Pinpoint the cell where the given text exists, returning its [X, Y] midpoint coordinate. 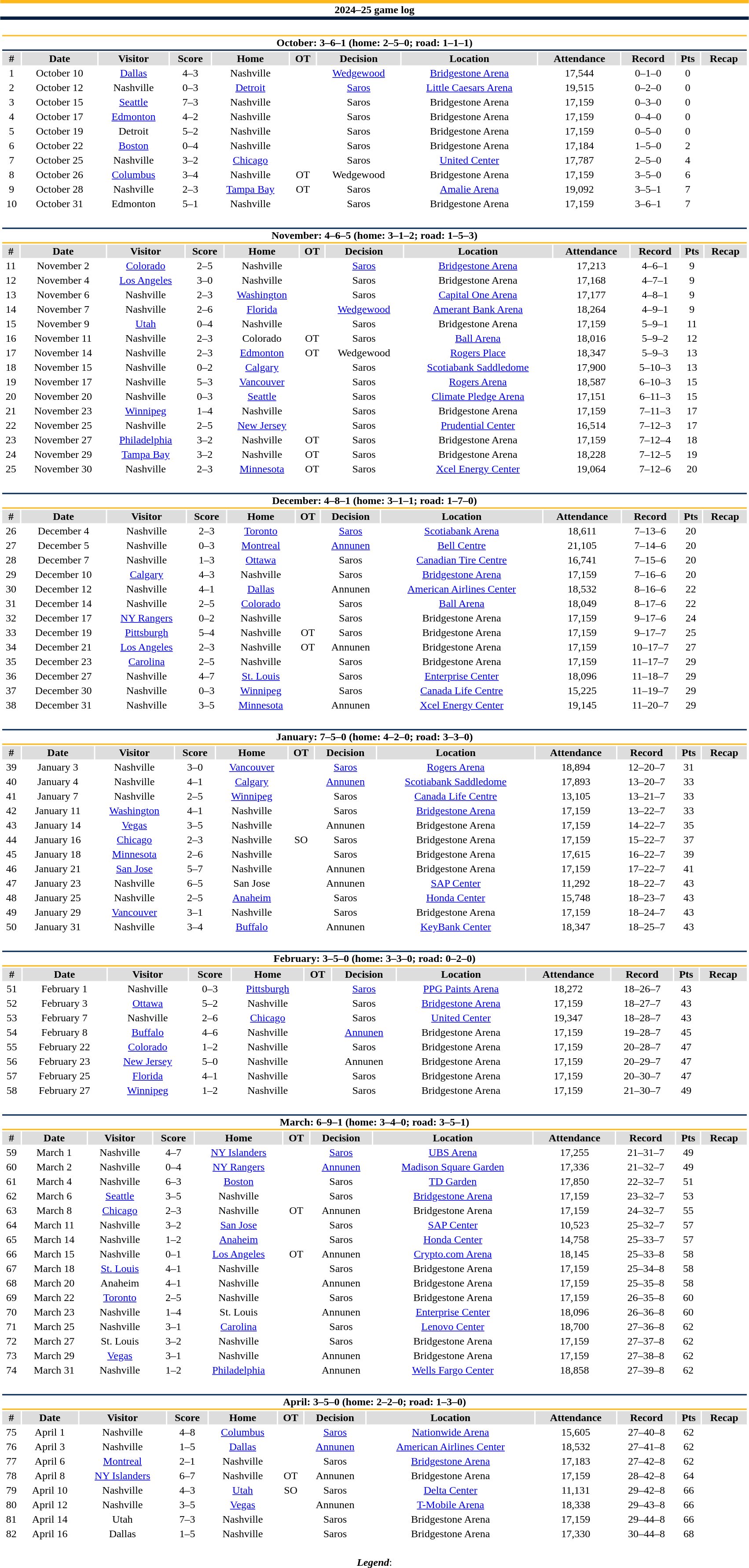
December 27 [63, 676]
10 [11, 204]
February 27 [64, 1090]
4–8 [187, 1433]
15,225 [582, 691]
2024–25 game log [374, 10]
December 19 [63, 633]
18,894 [576, 768]
January 3 [58, 768]
4–9–1 [655, 309]
0–5–0 [648, 132]
0–1–0 [648, 73]
October 22 [60, 146]
5–4 [207, 633]
23 [11, 440]
13–20–7 [646, 782]
December: 4–8–1 (home: 3–1–1; road: 1–7–0) [374, 501]
April 14 [49, 1520]
48 [11, 898]
1–3 [207, 560]
March 31 [55, 1370]
18,145 [575, 1254]
25–33–8 [646, 1254]
2–5–0 [648, 161]
December 23 [63, 662]
March 2 [55, 1167]
7–15–6 [650, 560]
17,184 [579, 146]
17,787 [579, 161]
November: 4–6–5 (home: 3–1–2; road: 1–5–3) [374, 236]
5–10–3 [655, 367]
March 20 [55, 1283]
December 12 [63, 589]
5–9–1 [655, 324]
March 18 [55, 1269]
18,049 [582, 604]
Little Caesars Arena [470, 88]
October 26 [60, 175]
18,700 [575, 1327]
Amerant Bank Arena [478, 309]
March 11 [55, 1225]
76 [11, 1447]
79 [11, 1491]
March 23 [55, 1312]
3–5–0 [648, 175]
November 9 [63, 324]
65 [11, 1240]
44 [11, 840]
7–12–5 [655, 454]
4–6–1 [655, 266]
3–6–1 [648, 204]
11,292 [576, 884]
54 [11, 1032]
8–16–6 [650, 589]
Nationwide Arena [451, 1433]
78 [11, 1476]
PPG Paints Arena [461, 989]
February 3 [64, 1003]
27–36–8 [646, 1327]
17,900 [591, 367]
50 [11, 927]
17–22–7 [646, 869]
18,611 [582, 531]
January 18 [58, 855]
Wells Fargo Center [453, 1370]
11–17–7 [650, 662]
March 22 [55, 1298]
16,514 [591, 425]
1 [11, 73]
27–39–8 [646, 1370]
19,064 [591, 469]
16,741 [582, 560]
October 15 [60, 102]
March 29 [55, 1356]
11–19–7 [650, 691]
15,605 [576, 1433]
November 17 [63, 382]
November 14 [63, 353]
December 21 [63, 647]
26–36–8 [646, 1312]
KeyBank Center [456, 927]
21–32–7 [646, 1167]
November 2 [63, 266]
January 11 [58, 811]
18,338 [576, 1505]
Canadian Tire Centre [461, 560]
17,893 [576, 782]
17,330 [576, 1534]
October 19 [60, 132]
18–25–7 [646, 927]
November 27 [63, 440]
70 [11, 1312]
4–6 [209, 1032]
8–17–6 [650, 604]
December 17 [63, 618]
December 4 [63, 531]
17,255 [575, 1153]
5 [11, 132]
18,228 [591, 454]
17,615 [576, 855]
January 7 [58, 797]
26 [11, 531]
Rogers Place [478, 353]
November 20 [63, 396]
17,168 [591, 280]
6–3 [173, 1182]
20–30–7 [642, 1076]
4–7–1 [655, 280]
6–10–3 [655, 382]
October 17 [60, 117]
14,758 [575, 1240]
10,523 [575, 1225]
7–12–3 [655, 425]
2–1 [187, 1462]
Capital One Arena [478, 295]
February 1 [64, 989]
11–20–7 [650, 705]
October 10 [60, 73]
January 31 [58, 927]
April 12 [49, 1505]
March: 6–9–1 (home: 3–4–0; road: 3–5–1) [374, 1122]
29–44–8 [646, 1520]
6–5 [195, 884]
11,131 [576, 1491]
67 [11, 1269]
61 [11, 1182]
25–33–7 [646, 1240]
81 [11, 1520]
7–13–6 [650, 531]
19,347 [569, 1018]
7–11–3 [655, 411]
18,858 [575, 1370]
22–32–7 [646, 1182]
March 4 [55, 1182]
82 [11, 1534]
January: 7–5–0 (home: 4–2–0; road: 3–3–0) [374, 737]
5–1 [190, 204]
November 7 [63, 309]
January 25 [58, 898]
28–42–8 [646, 1476]
5–3 [205, 382]
40 [11, 782]
19,145 [582, 705]
42 [11, 811]
January 14 [58, 826]
0–1 [173, 1254]
7–12–4 [655, 440]
72 [11, 1341]
December 5 [63, 546]
Prudential Center [478, 425]
March 8 [55, 1211]
80 [11, 1505]
March 14 [55, 1240]
6–7 [187, 1476]
18,272 [569, 989]
34 [11, 647]
8 [11, 175]
69 [11, 1298]
20–28–7 [642, 1047]
38 [11, 705]
November 25 [63, 425]
13–21–7 [646, 797]
November 6 [63, 295]
12–20–7 [646, 768]
4–8–1 [655, 295]
January 16 [58, 840]
75 [11, 1433]
February 22 [64, 1047]
14–22–7 [646, 826]
April 10 [49, 1491]
9–17–7 [650, 633]
27–42–8 [646, 1462]
March 6 [55, 1196]
7–16–6 [650, 575]
29–43–8 [646, 1505]
January 23 [58, 884]
21 [11, 411]
25–34–8 [646, 1269]
October 12 [60, 88]
April 1 [49, 1433]
30–44–8 [646, 1534]
56 [11, 1061]
63 [11, 1211]
March 25 [55, 1327]
18–22–7 [646, 884]
27–40–8 [646, 1433]
28 [11, 560]
November 11 [63, 338]
27–38–8 [646, 1356]
17,183 [576, 1462]
0–2–0 [648, 88]
17,151 [591, 396]
10–17–7 [650, 647]
February: 3–5–0 (home: 3–3–0; road: 0–2–0) [374, 959]
5–9–3 [655, 353]
19–28–7 [642, 1032]
October 31 [60, 204]
27–41–8 [646, 1447]
21–31–7 [646, 1153]
January 4 [58, 782]
59 [11, 1153]
December 14 [63, 604]
November 23 [63, 411]
7–12–6 [655, 469]
74 [11, 1370]
March 15 [55, 1254]
24–32–7 [646, 1211]
13–22–7 [646, 811]
5–0 [209, 1061]
UBS Arena [453, 1153]
April 16 [49, 1534]
73 [11, 1356]
23–32–7 [646, 1196]
32 [11, 618]
February 25 [64, 1076]
0–4–0 [648, 117]
October 25 [60, 161]
December 7 [63, 560]
TD Garden [453, 1182]
November 30 [63, 469]
29–42–8 [646, 1491]
21–30–7 [642, 1090]
December 31 [63, 705]
18,587 [591, 382]
January 21 [58, 869]
27–37–8 [646, 1341]
9–17–6 [650, 618]
11–18–7 [650, 676]
Madison Square Garden [453, 1167]
3–5–1 [648, 190]
36 [11, 676]
19,092 [579, 190]
14 [11, 309]
15–22–7 [646, 840]
18–23–7 [646, 898]
18–24–7 [646, 913]
5–9–2 [655, 338]
February 23 [64, 1061]
Scotiabank Arena [461, 531]
18–26–7 [642, 989]
52 [11, 1003]
January 29 [58, 913]
T-Mobile Arena [451, 1505]
Climate Pledge Arena [478, 396]
March 27 [55, 1341]
October: 3–6–1 (home: 2–5–0; road: 1–1–1) [374, 43]
16 [11, 338]
21,105 [582, 546]
26–35–8 [646, 1298]
18–28–7 [642, 1018]
March 1 [55, 1153]
15,748 [576, 898]
1–5–0 [648, 146]
16–22–7 [646, 855]
February 7 [64, 1018]
25–32–7 [646, 1225]
19,515 [579, 88]
Crypto.com Arena [453, 1254]
17,850 [575, 1182]
November 15 [63, 367]
46 [11, 869]
Lenovo Center [453, 1327]
April: 3–5–0 (home: 2–2–0; road: 1–3–0) [374, 1402]
December 30 [63, 691]
71 [11, 1327]
30 [11, 589]
7–14–6 [650, 546]
April 3 [49, 1447]
April 8 [49, 1476]
3 [11, 102]
February 8 [64, 1032]
77 [11, 1462]
December 10 [63, 575]
17,177 [591, 295]
18–27–7 [642, 1003]
Bell Centre [461, 546]
18,264 [591, 309]
Delta Center [451, 1491]
0–3–0 [648, 102]
October 28 [60, 190]
17,544 [579, 73]
6–11–3 [655, 396]
November 4 [63, 280]
17,336 [575, 1167]
5–7 [195, 869]
April 6 [49, 1462]
13,105 [576, 797]
25–35–8 [646, 1283]
17,213 [591, 266]
20–29–7 [642, 1061]
November 29 [63, 454]
18,016 [591, 338]
4–2 [190, 117]
Amalie Arena [470, 190]
